Return the [x, y] coordinate for the center point of the cell that contains the specified text.  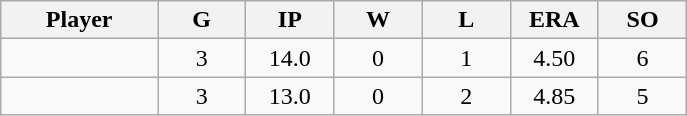
IP [290, 20]
4.85 [554, 96]
5 [642, 96]
ERA [554, 20]
4.50 [554, 58]
14.0 [290, 58]
G [202, 20]
L [466, 20]
2 [466, 96]
SO [642, 20]
Player [80, 20]
13.0 [290, 96]
6 [642, 58]
1 [466, 58]
W [378, 20]
